Determine the [X, Y] coordinate at the center of the cell enclosing the given text.  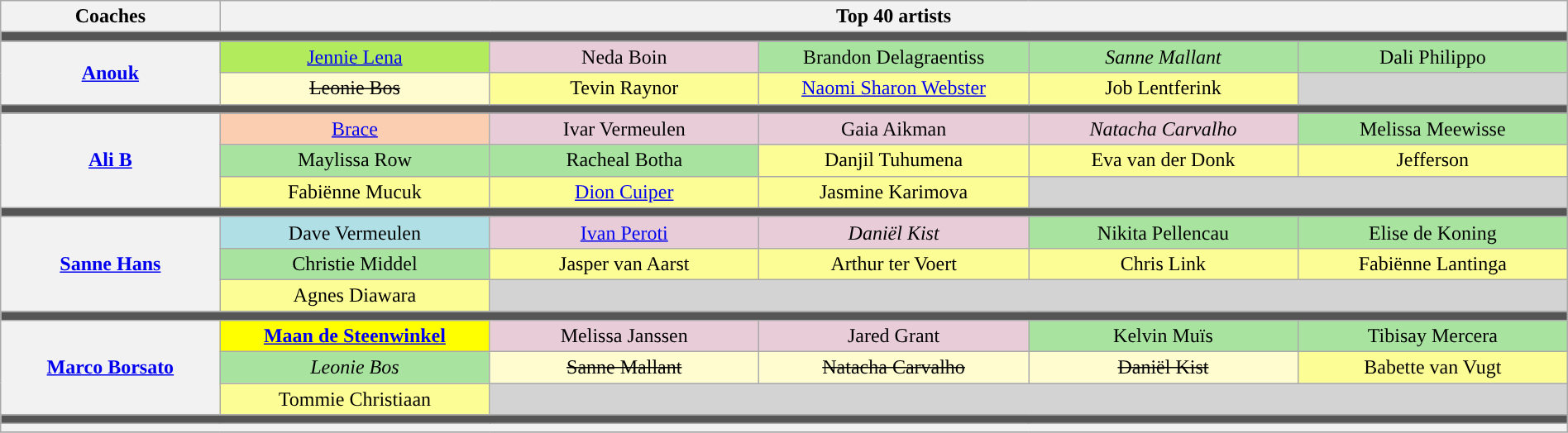
Naomi Sharon Webster [894, 88]
Chris Link [1164, 264]
Job Lentferink [1164, 88]
Nikita Pellencau [1164, 232]
Fabiënne Lantinga [1432, 264]
Sanne Hans [111, 264]
Coaches [111, 17]
Arthur ter Voert [894, 264]
Tommie Christiaan [355, 399]
Dali Philippo [1432, 57]
Jefferson [1432, 160]
Top 40 artists [893, 17]
Jasper van Aarst [624, 264]
Jared Grant [894, 336]
Elise de Koning [1432, 232]
Jennie Lena [355, 57]
Brandon Delagraentiss [894, 57]
Dion Cuiper [624, 192]
Agnes Diawara [355, 295]
Marco Borsato [111, 368]
Babette van Vugt [1432, 368]
Melissa Janssen [624, 336]
Neda Boin [624, 57]
Ivar Vermeulen [624, 129]
Racheal Botha [624, 160]
Brace [355, 129]
Ali B [111, 160]
Danjil Tuhumena [894, 160]
Eva van der Donk [1164, 160]
Tibisay Mercera [1432, 336]
Maylissa Row [355, 160]
Fabiënne Mucuk [355, 192]
Jasmine Karimova [894, 192]
Tevin Raynor [624, 88]
Christie Middel [355, 264]
Gaia Aikman [894, 129]
Dave Vermeulen [355, 232]
Maan de Steenwinkel [355, 336]
Kelvin Muïs [1164, 336]
Ivan Peroti [624, 232]
Anouk [111, 73]
Melissa Meewisse [1432, 129]
